Identify which cell holds the provided text, then report its (X, Y) central coordinate. 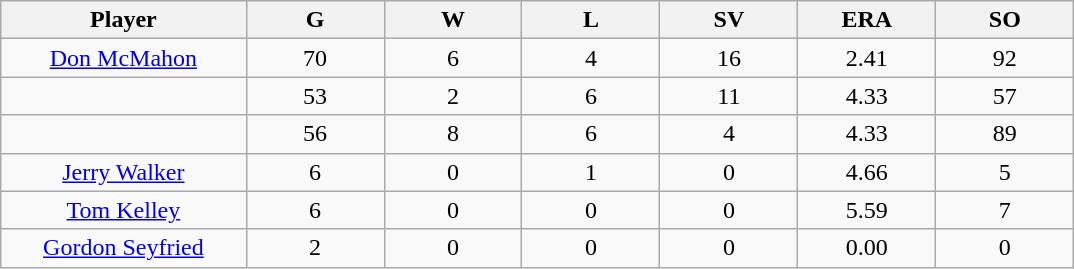
Gordon Seyfried (124, 248)
5.59 (867, 210)
11 (729, 96)
Jerry Walker (124, 172)
8 (453, 134)
Tom Kelley (124, 210)
W (453, 20)
Don McMahon (124, 58)
Player (124, 20)
16 (729, 58)
2.41 (867, 58)
56 (315, 134)
70 (315, 58)
5 (1005, 172)
0.00 (867, 248)
1 (591, 172)
53 (315, 96)
92 (1005, 58)
SO (1005, 20)
L (591, 20)
89 (1005, 134)
ERA (867, 20)
G (315, 20)
57 (1005, 96)
SV (729, 20)
7 (1005, 210)
4.66 (867, 172)
